Return the [X, Y] coordinate for the center point of the cell that contains the specified text.  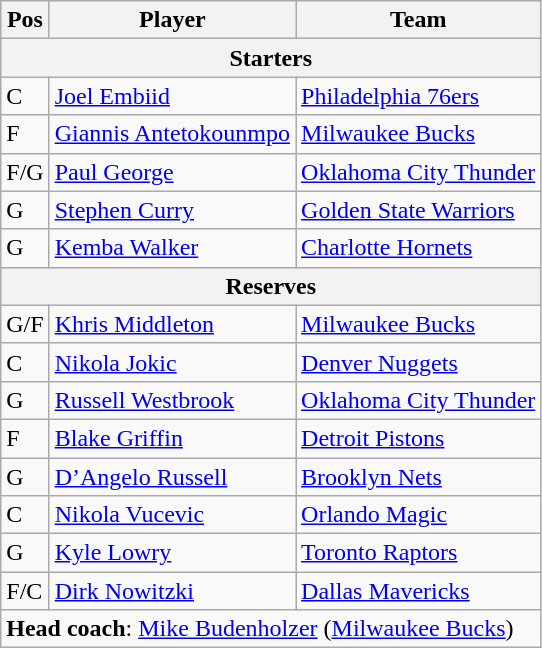
Pos [25, 20]
Team [418, 20]
Khris Middleton [172, 324]
Philadelphia 76ers [418, 96]
Reserves [271, 286]
F/C [25, 591]
Dallas Mavericks [418, 591]
Charlotte Hornets [418, 248]
Russell Westbrook [172, 400]
Kyle Lowry [172, 553]
Paul George [172, 172]
Golden State Warriors [418, 210]
Giannis Antetokounmpo [172, 134]
Head coach: Mike Budenholzer (Milwaukee Bucks) [271, 629]
Player [172, 20]
Denver Nuggets [418, 362]
Blake Griffin [172, 438]
Stephen Curry [172, 210]
G/F [25, 324]
Orlando Magic [418, 515]
Toronto Raptors [418, 553]
Dirk Nowitzki [172, 591]
F/G [25, 172]
Joel Embiid [172, 96]
Nikola Jokic [172, 362]
Detroit Pistons [418, 438]
Brooklyn Nets [418, 477]
Starters [271, 58]
Nikola Vucevic [172, 515]
Kemba Walker [172, 248]
D’Angelo Russell [172, 477]
